Pinpoint the cell where the given text exists, returning its [x, y] midpoint coordinate. 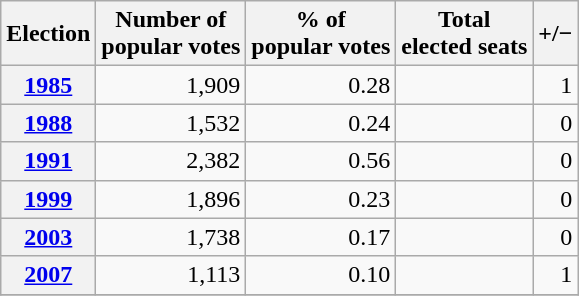
1999 [48, 199]
0.17 [321, 237]
1,896 [171, 199]
2,382 [171, 161]
1,113 [171, 275]
0.28 [321, 85]
Totalelected seats [464, 34]
1985 [48, 85]
1,738 [171, 237]
0.10 [321, 275]
+/− [556, 34]
0.23 [321, 199]
% ofpopular votes [321, 34]
1,909 [171, 85]
0.24 [321, 123]
Number ofpopular votes [171, 34]
1991 [48, 161]
0.56 [321, 161]
2007 [48, 275]
1,532 [171, 123]
1988 [48, 123]
2003 [48, 237]
Election [48, 34]
